For the text-containing cell, return its midpoint in (x, y) coordinate format. 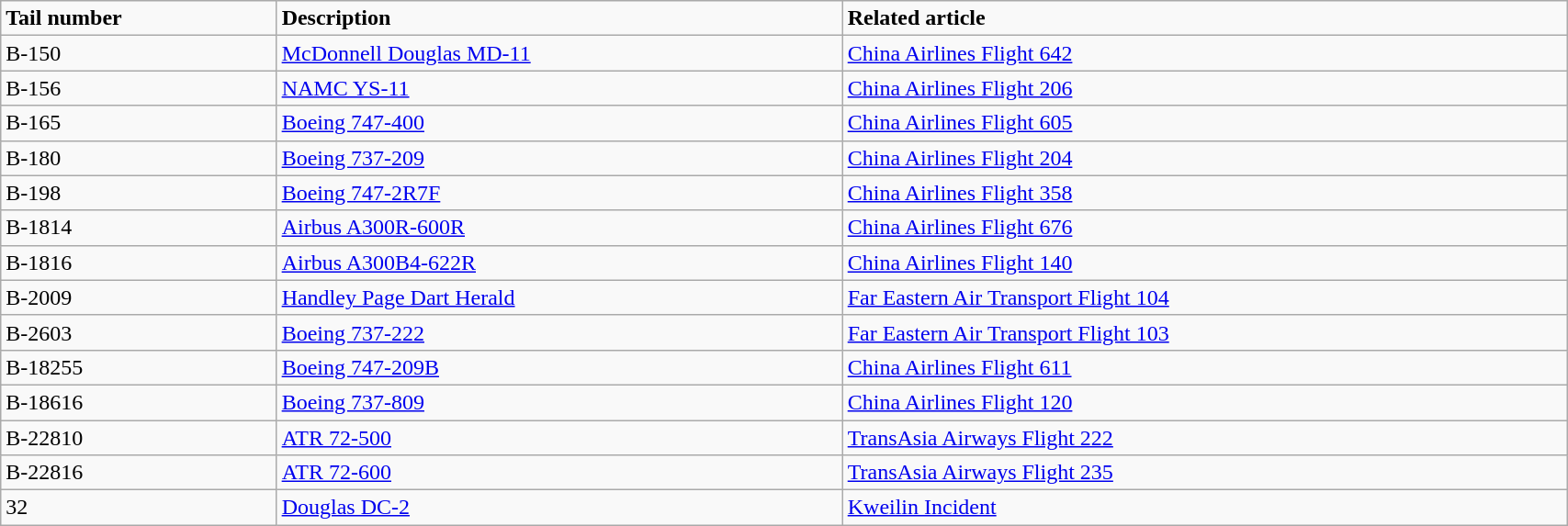
B-180 (139, 158)
China Airlines Flight 120 (1204, 402)
Boeing 747-2R7F (559, 193)
Boeing 747-209B (559, 367)
ATR 72-500 (559, 438)
Tail number (139, 18)
China Airlines Flight 676 (1204, 228)
32 (139, 508)
Airbus A300B4-622R (559, 263)
McDonnell Douglas MD-11 (559, 53)
Description (559, 18)
B-1814 (139, 228)
China Airlines Flight 140 (1204, 263)
B-2009 (139, 297)
China Airlines Flight 642 (1204, 53)
China Airlines Flight 204 (1204, 158)
Far Eastern Air Transport Flight 104 (1204, 297)
B-22810 (139, 438)
Boeing 737-209 (559, 158)
China Airlines Flight 206 (1204, 88)
B-22816 (139, 473)
B-198 (139, 193)
Boeing 737-222 (559, 332)
China Airlines Flight 358 (1204, 193)
B-2603 (139, 332)
Handley Page Dart Herald (559, 297)
Far Eastern Air Transport Flight 103 (1204, 332)
Boeing 737-809 (559, 402)
China Airlines Flight 611 (1204, 367)
B-1816 (139, 263)
Kweilin Incident (1204, 508)
Related article (1204, 18)
B-156 (139, 88)
ATR 72-600 (559, 473)
Douglas DC-2 (559, 508)
B-18255 (139, 367)
B-18616 (139, 402)
Boeing 747-400 (559, 123)
Airbus A300R-600R (559, 228)
TransAsia Airways Flight 235 (1204, 473)
NAMC YS-11 (559, 88)
B-150 (139, 53)
TransAsia Airways Flight 222 (1204, 438)
B-165 (139, 123)
China Airlines Flight 605 (1204, 123)
